Scan for the cell matching the given text and deliver its (X, Y) coordinate at center. 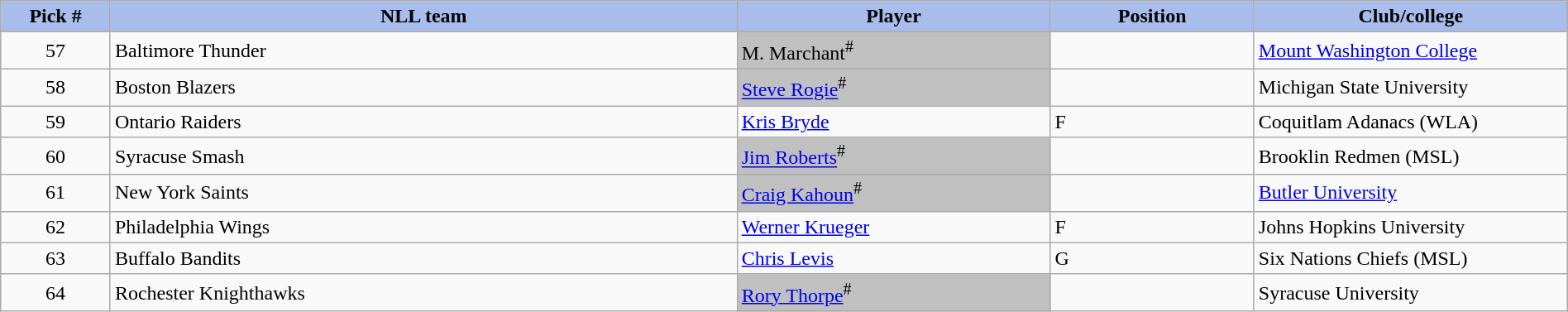
64 (56, 293)
Kris Bryde (893, 122)
Jim Roberts# (893, 156)
Butler University (1411, 194)
Mount Washington College (1411, 51)
Michigan State University (1411, 88)
Chris Levis (893, 258)
NLL team (423, 17)
60 (56, 156)
62 (56, 227)
M. Marchant# (893, 51)
G (1152, 258)
Baltimore Thunder (423, 51)
Johns Hopkins University (1411, 227)
Craig Kahoun# (893, 194)
New York Saints (423, 194)
61 (56, 194)
Position (1152, 17)
Rory Thorpe# (893, 293)
Werner Krueger (893, 227)
Philadelphia Wings (423, 227)
58 (56, 88)
Club/college (1411, 17)
Syracuse Smash (423, 156)
Rochester Knighthawks (423, 293)
Steve Rogie# (893, 88)
Pick # (56, 17)
Player (893, 17)
63 (56, 258)
59 (56, 122)
Brooklin Redmen (MSL) (1411, 156)
Syracuse University (1411, 293)
Buffalo Bandits (423, 258)
57 (56, 51)
Ontario Raiders (423, 122)
Six Nations Chiefs (MSL) (1411, 258)
Boston Blazers (423, 88)
Coquitlam Adanacs (WLA) (1411, 122)
